Return [x, y] of the center of cell containing provided text 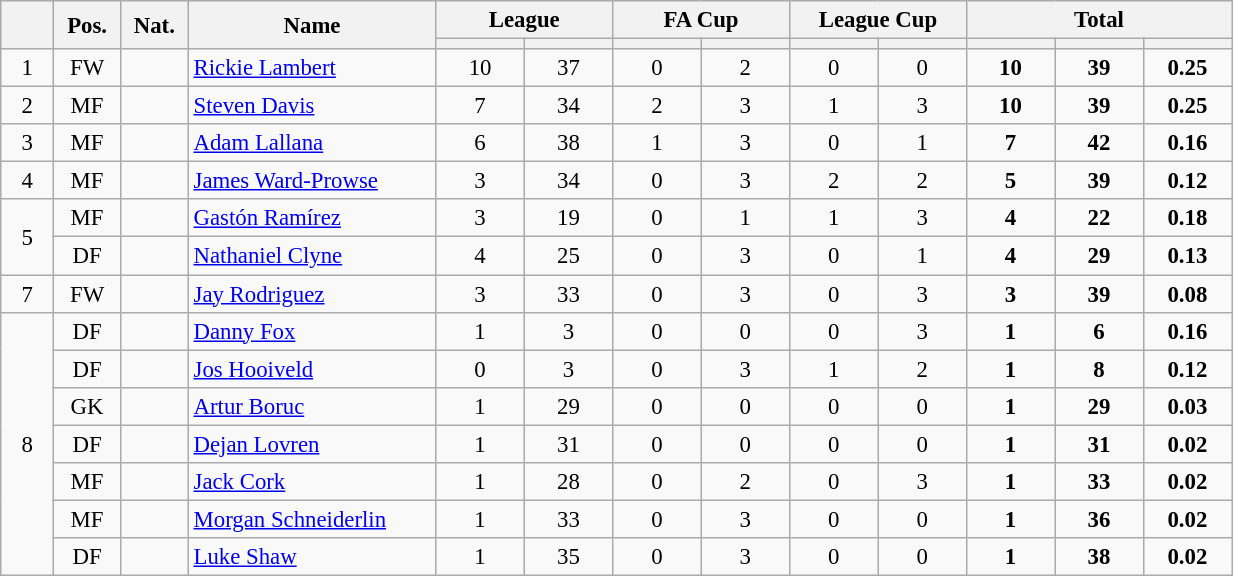
James Ward-Prowse [312, 181]
Nat. [154, 25]
Artur Boruc [312, 406]
Pos. [88, 25]
Morgan Schneiderlin [312, 519]
Nathaniel Clyne [312, 256]
League [524, 20]
0.13 [1188, 256]
Jos Hooiveld [312, 369]
Danny Fox [312, 331]
22 [1099, 219]
35 [568, 557]
36 [1099, 519]
25 [568, 256]
0.03 [1188, 406]
Dejan Lovren [312, 444]
Luke Shaw [312, 557]
Jack Cork [312, 482]
19 [568, 219]
GK [88, 406]
28 [568, 482]
FA Cup [702, 20]
Jay Rodriguez [312, 294]
League Cup [878, 20]
0.08 [1188, 294]
Adam Lallana [312, 143]
Total [1098, 20]
Gastón Ramírez [312, 219]
37 [568, 68]
Steven Davis [312, 106]
42 [1099, 143]
0.18 [1188, 219]
Rickie Lambert [312, 68]
Name [312, 25]
